Identify which cell holds the provided text, then report its (x, y) central coordinate. 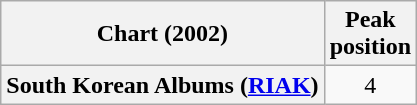
Peakposition (370, 34)
Chart (2002) (162, 34)
South Korean Albums (RIAK) (162, 85)
4 (370, 85)
